Extract the [X, Y] coordinate from the center of the cell holding the provided text.  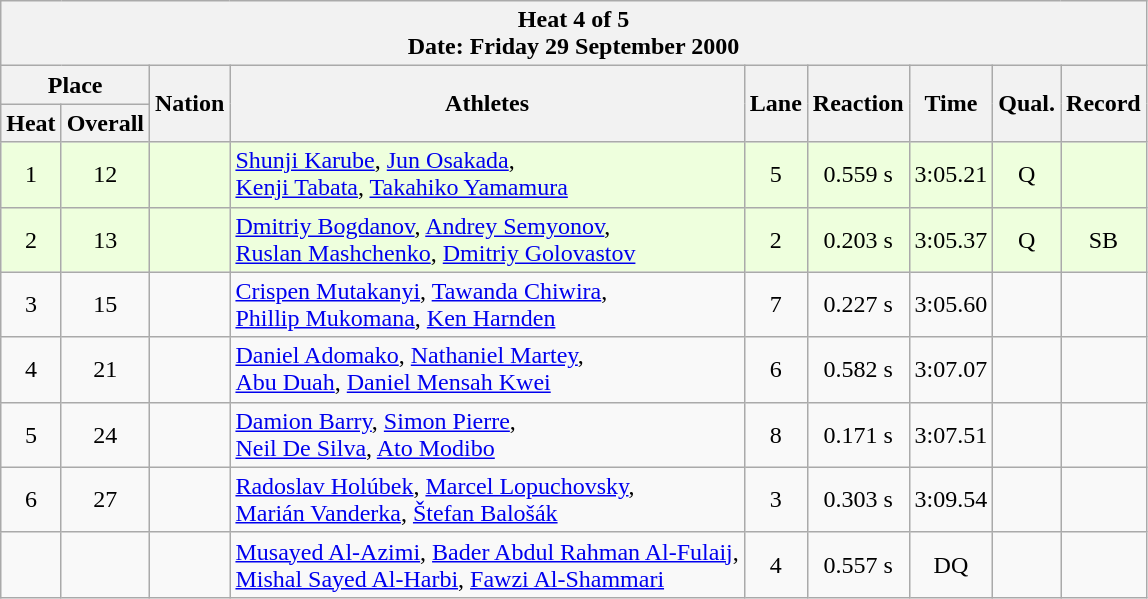
Lane [776, 104]
Place [76, 85]
DQ [951, 564]
21 [105, 370]
Nation [190, 104]
15 [105, 304]
Daniel Adomako, Nathaniel Martey, Abu Duah, Daniel Mensah Kwei [487, 370]
Record [1104, 104]
3:07.51 [951, 434]
3:09.54 [951, 500]
Qual. [1027, 104]
Time [951, 104]
0.303 s [858, 500]
0.203 s [858, 240]
27 [105, 500]
Shunji Karube, Jun Osakada, Kenji Tabata, Takahiko Yamamura [487, 174]
0.557 s [858, 564]
Dmitriy Bogdanov, Andrey Semyonov, Ruslan Mashchenko, Dmitriy Golovastov [487, 240]
0.227 s [858, 304]
Heat [31, 123]
0.582 s [858, 370]
13 [105, 240]
8 [776, 434]
3:05.21 [951, 174]
1 [31, 174]
SB [1104, 240]
Radoslav Holúbek, Marcel Lopuchovsky, Marián Vanderka, Štefan Balošák [487, 500]
3:05.37 [951, 240]
24 [105, 434]
Overall [105, 123]
Athletes [487, 104]
Damion Barry, Simon Pierre, Neil De Silva, Ato Modibo [487, 434]
Heat 4 of 5 Date: Friday 29 September 2000 [574, 34]
0.559 s [858, 174]
3:07.07 [951, 370]
12 [105, 174]
7 [776, 304]
3:05.60 [951, 304]
0.171 s [858, 434]
Musayed Al-Azimi, Bader Abdul Rahman Al-Fulaij, Mishal Sayed Al-Harbi, Fawzi Al-Shammari [487, 564]
Crispen Mutakanyi, Tawanda Chiwira, Phillip Mukomana, Ken Harnden [487, 304]
Reaction [858, 104]
